Extract the (X, Y) coordinate from the center of the cell holding the provided text.  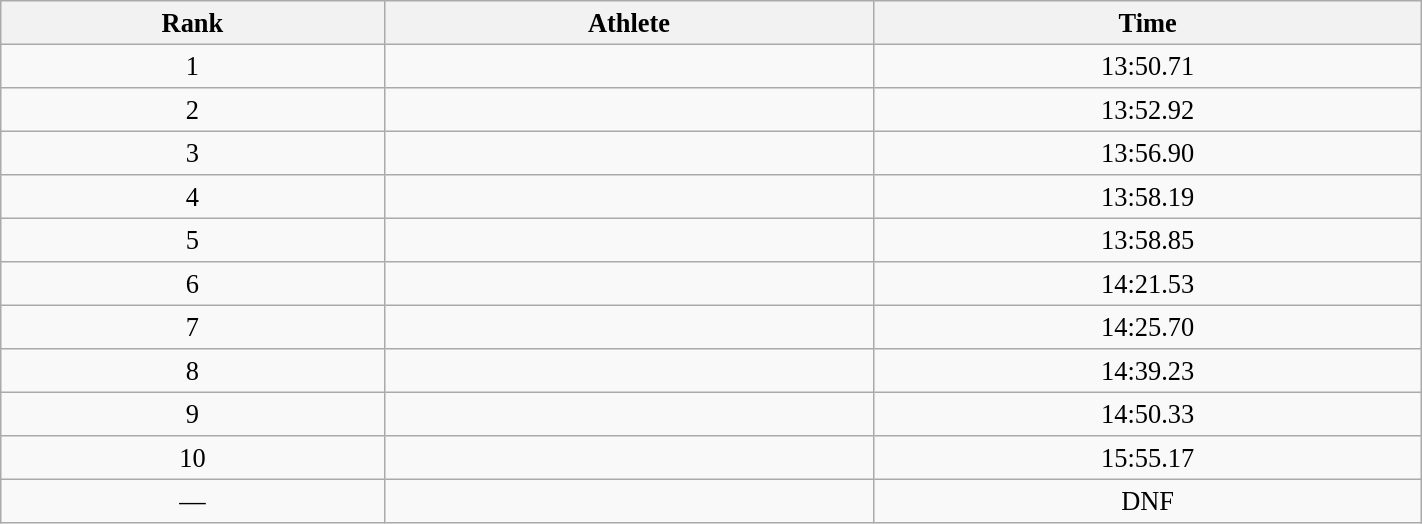
13:58.85 (1148, 240)
7 (192, 327)
10 (192, 458)
8 (192, 371)
13:56.90 (1148, 153)
DNF (1148, 501)
Time (1148, 22)
2 (192, 109)
14:50.33 (1148, 414)
14:39.23 (1148, 371)
9 (192, 414)
4 (192, 197)
14:25.70 (1148, 327)
13:50.71 (1148, 66)
5 (192, 240)
Rank (192, 22)
3 (192, 153)
13:58.19 (1148, 197)
15:55.17 (1148, 458)
13:52.92 (1148, 109)
Athlete (629, 22)
1 (192, 66)
14:21.53 (1148, 284)
— (192, 501)
6 (192, 284)
